Pinpoint the cell where the given text exists, returning its [x, y] midpoint coordinate. 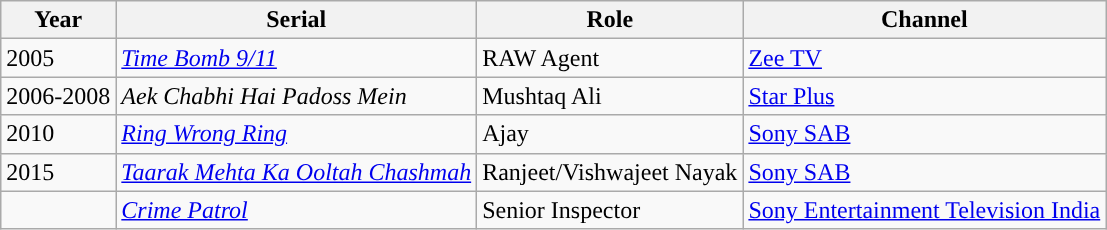
Mushtaq Ali [610, 96]
Star Plus [924, 96]
Senior Inspector [610, 210]
Ranjeet/Vishwajeet Nayak [610, 172]
2015 [58, 172]
Channel [924, 20]
Taarak Mehta Ka Ooltah Chashmah [296, 172]
2010 [58, 134]
Ajay [610, 134]
2005 [58, 58]
Crime Patrol [296, 210]
Role [610, 20]
Serial [296, 20]
Aek Chabhi Hai Padoss Mein [296, 96]
Zee TV [924, 58]
Ring Wrong Ring [296, 134]
Time Bomb 9/11 [296, 58]
Year [58, 20]
2006-2008 [58, 96]
Sony Entertainment Television India [924, 210]
RAW Agent [610, 58]
